Scan for the cell matching the given text and deliver its [X, Y] coordinate at center. 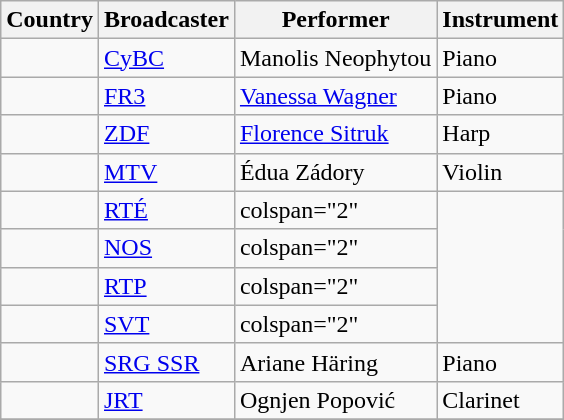
Vanessa Wagner [335, 96]
JRT [166, 400]
Édua Zádory [335, 172]
Clarinet [500, 400]
Violin [500, 172]
Instrument [500, 20]
Harp [500, 134]
CyBC [166, 58]
Ognjen Popović [335, 400]
Country [50, 20]
Florence Sitruk [335, 134]
SVT [166, 324]
NOS [166, 248]
FR3 [166, 96]
Ariane Häring [335, 362]
RTP [166, 286]
Broadcaster [166, 20]
Performer [335, 20]
SRG SSR [166, 362]
MTV [166, 172]
RTÉ [166, 210]
Manolis Neophytou [335, 58]
ZDF [166, 134]
